Search for the cell housing the specified text and yield its (X, Y) center coordinate. 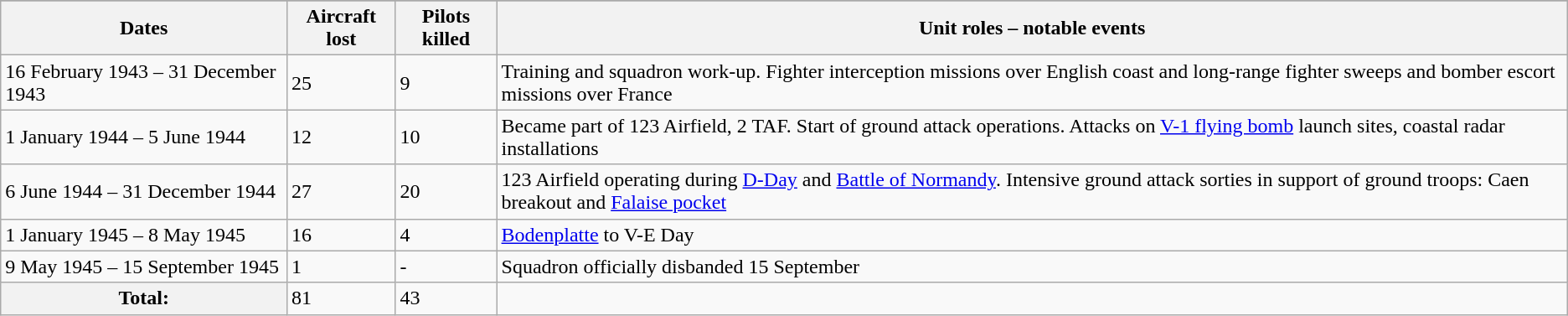
16 (342, 235)
Became part of 123 Airfield, 2 TAF. Start of ground attack operations. Attacks on V-1 flying bomb launch sites, coastal radar installations (1032, 137)
20 (446, 191)
Training and squadron work-up. Fighter interception missions over English coast and long-range fighter sweeps and bomber escort missions over France (1032, 82)
Total: (144, 298)
Pilots killed (446, 28)
9 May 1945 – 15 September 1945 (144, 267)
Aircraft lost (342, 28)
4 (446, 235)
10 (446, 137)
81 (342, 298)
6 June 1944 – 31 December 1944 (144, 191)
12 (342, 137)
1 January 1944 – 5 June 1944 (144, 137)
Unit roles – notable events (1032, 28)
27 (342, 191)
16 February 1943 – 31 December 1943 (144, 82)
43 (446, 298)
Bodenplatte to V-E Day (1032, 235)
1 January 1945 – 8 May 1945 (144, 235)
- (446, 267)
9 (446, 82)
Dates (144, 28)
Squadron officially disbanded 15 September (1032, 267)
1 (342, 267)
25 (342, 82)
